Search for the cell housing the specified text and yield its (X, Y) center coordinate. 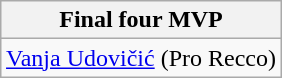
Vanja Udovičić (Pro Recco) (142, 58)
Final four MVP (142, 20)
